Pinpoint the cell where the given text exists, returning its (x, y) midpoint coordinate. 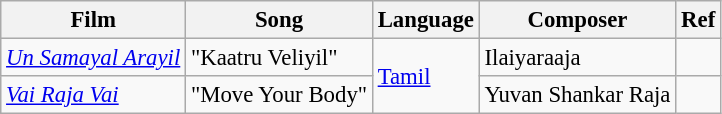
Yuvan Shankar Raja (578, 95)
Tamil (426, 76)
Ilaiyaraaja (578, 58)
Film (94, 20)
Composer (578, 20)
Language (426, 20)
"Move Your Body" (280, 95)
Un Samayal Arayil (94, 58)
Vai Raja Vai (94, 95)
"Kaatru Veliyil" (280, 58)
Ref (698, 20)
Song (280, 20)
